Return (X, Y) of the center of cell containing provided text 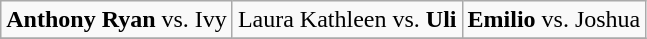
Anthony Ryan vs. Ivy (117, 20)
Emilio vs. Joshua (554, 20)
Laura Kathleen vs. Uli (347, 20)
